Identify which cell holds the provided text, then report its (x, y) central coordinate. 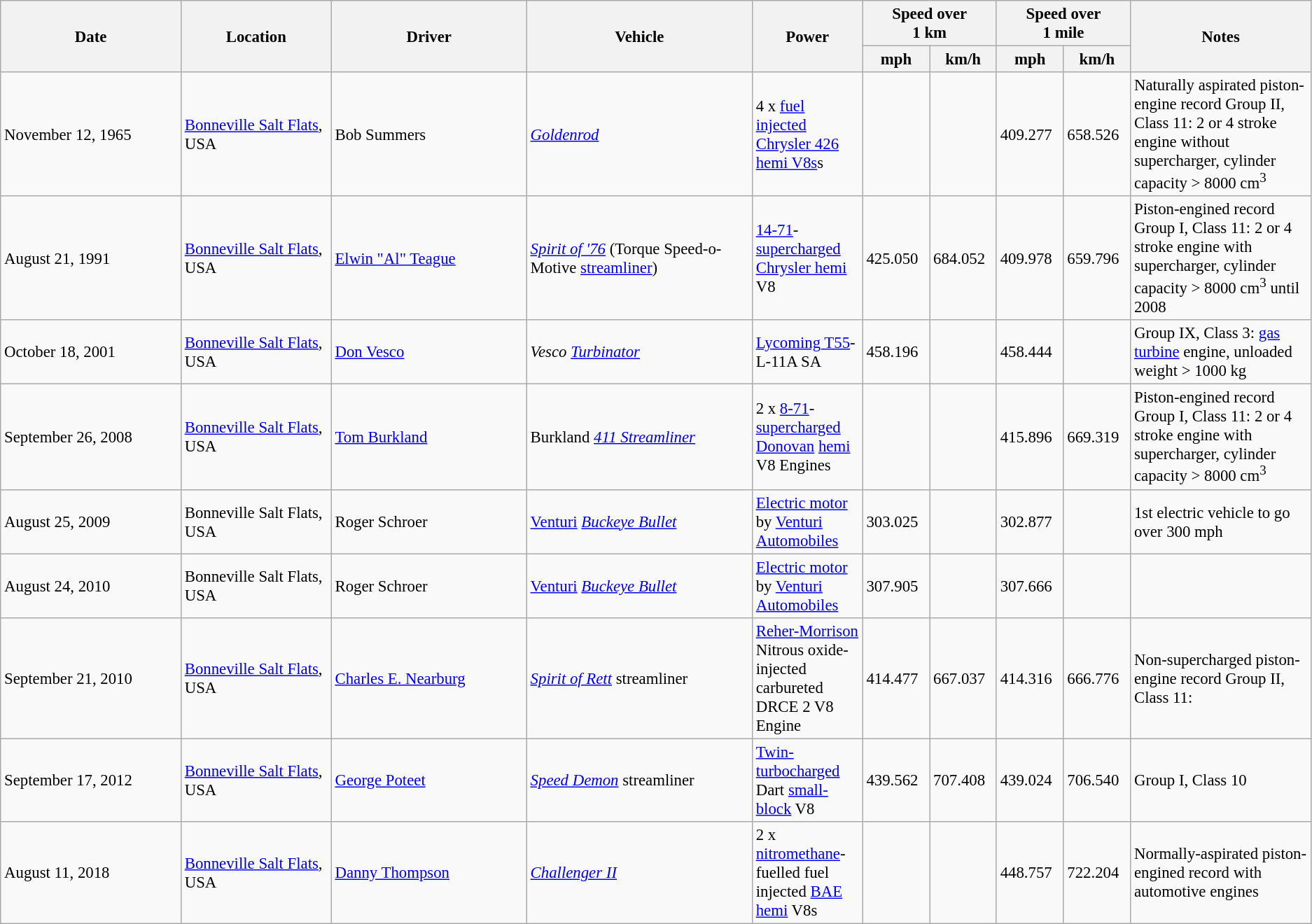
303.025 (896, 521)
669.319 (1097, 437)
425.050 (896, 258)
Location (256, 36)
Lycoming T55-L-11A SA (807, 353)
707.408 (963, 780)
659.796 (1097, 258)
November 12, 1965 (91, 134)
439.024 (1030, 780)
666.776 (1097, 678)
Group I, Class 10 (1221, 780)
4 x fuel injected Chrysler 426 hemi V8ss (807, 134)
Naturally aspirated piston-engine record Group II, Class 11: 2 or 4 stroke engine without supercharger, cylinder capacity > 8000 cm3 (1221, 134)
Group IX, Class 3: gas turbine engine, unloaded weight > 1000 kg (1221, 353)
Notes (1221, 36)
415.896 (1030, 437)
Bob Summers (428, 134)
Vehicle (639, 36)
Don Vesco (428, 353)
439.562 (896, 780)
Reher-Morrison Nitrous oxide-injected carbureted DRCE 2 V8 Engine (807, 678)
Elwin "Al" Teague (428, 258)
414.477 (896, 678)
Spirit of '76 (Torque Speed-o-Motive streamliner) (639, 258)
Tom Burkland (428, 437)
Speed over1 km (930, 24)
Date (91, 36)
722.204 (1097, 873)
Power (807, 36)
409.978 (1030, 258)
458.196 (896, 353)
658.526 (1097, 134)
Goldenrod (639, 134)
August 25, 2009 (91, 521)
2 x nitromethane-fuelled fuel injected BAE hemi V8s (807, 873)
Piston-engined record Group I, Class 11: 2 or 4 stroke engine with supercharger, cylinder capacity > 8000 cm3 (1221, 437)
684.052 (963, 258)
August 24, 2010 (91, 586)
Speed over1 mile (1063, 24)
458.444 (1030, 353)
October 18, 2001 (91, 353)
307.666 (1030, 586)
Danny Thompson (428, 873)
Normally-aspirated piston-engined record with automotive engines (1221, 873)
Non-supercharged piston-engine record Group II, Class 11: (1221, 678)
1st electric vehicle to go over 300 mph (1221, 521)
August 21, 1991 (91, 258)
307.905 (896, 586)
Piston-engined record Group I, Class 11: 2 or 4 stroke engine with supercharger, cylinder capacity > 8000 cm3 until 2008 (1221, 258)
September 21, 2010 (91, 678)
Charles E. Nearburg (428, 678)
Spirit of Rett streamliner (639, 678)
September 17, 2012 (91, 780)
August 11, 2018 (91, 873)
14-71-supercharged Chrysler hemi V8 (807, 258)
Driver (428, 36)
302.877 (1030, 521)
667.037 (963, 678)
Challenger II (639, 873)
409.277 (1030, 134)
Speed Demon streamliner (639, 780)
414.316 (1030, 678)
Vesco Turbinator (639, 353)
448.757 (1030, 873)
September 26, 2008 (91, 437)
706.540 (1097, 780)
Twin-turbocharged Dart small-block V8 (807, 780)
2 x 8-71-supercharged Donovan hemi V8 Engines (807, 437)
George Poteet (428, 780)
Burkland 411 Streamliner (639, 437)
